Search for the cell housing the specified text and yield its [X, Y] center coordinate. 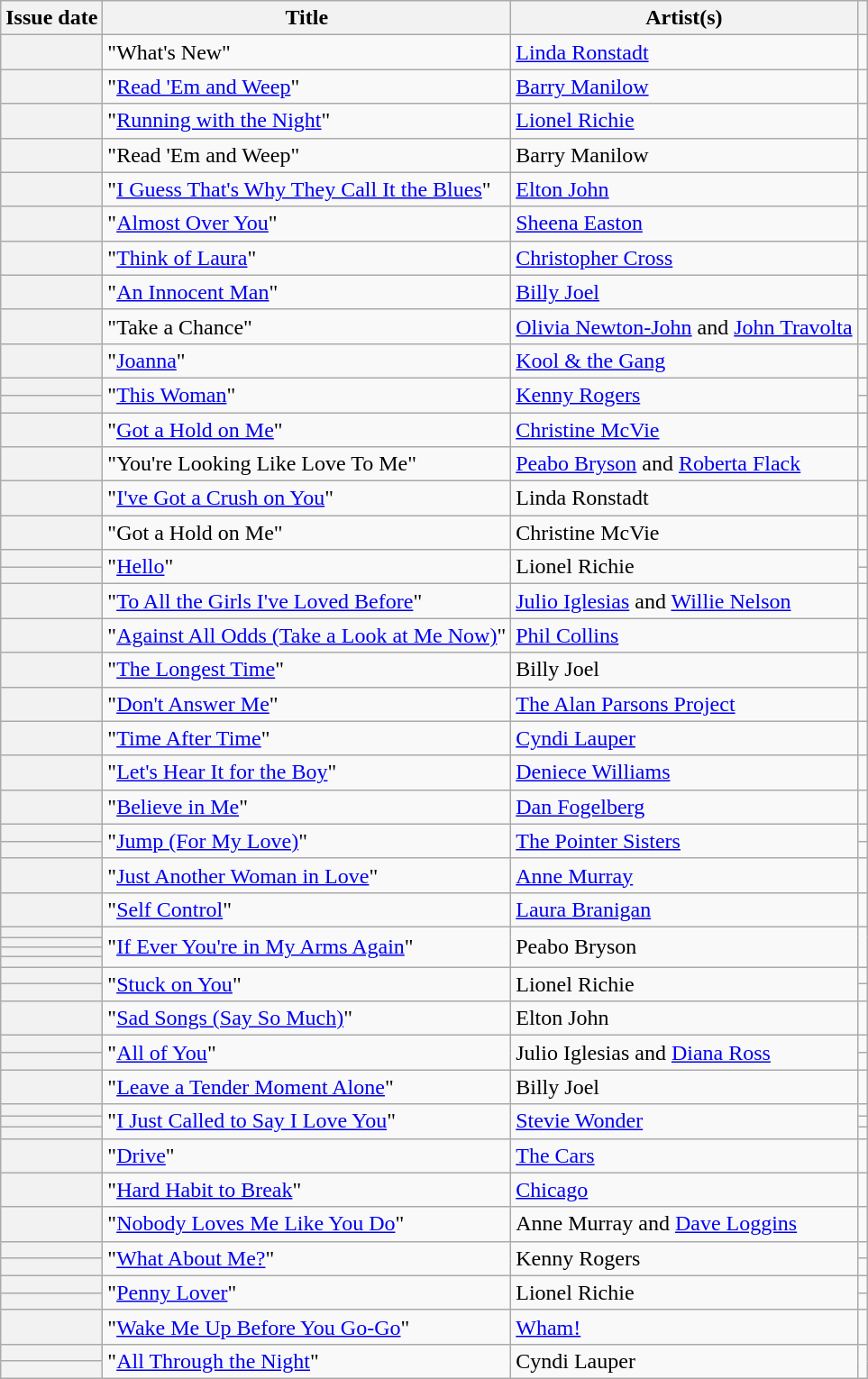
"This Woman" [306, 395]
"You're Looking Like Love To Me" [306, 464]
"All Through the Night" [306, 1361]
"Take a Chance" [306, 326]
Laura Branigan [684, 909]
Peabo Bryson and Roberta Flack [684, 464]
"What About Me?" [306, 1258]
"I Just Called to Say I Love You" [306, 1121]
Phil Collins [684, 635]
Wham! [684, 1327]
Christopher Cross [684, 258]
"Self Control" [306, 909]
"Hello" [306, 567]
"Running with the Night" [306, 121]
Title [306, 18]
Kool & the Gang [684, 361]
"Wake Me Up Before You Go-Go" [306, 1327]
"Joanna" [306, 361]
Olivia Newton-John and John Travolta [684, 326]
"Against All Odds (Take a Look at Me Now)" [306, 635]
"If Ever You're in My Arms Again" [306, 946]
The Alan Parsons Project [684, 704]
Deniece Williams [684, 772]
Chicago [684, 1190]
"Don't Answer Me" [306, 704]
Dan Fogelberg [684, 807]
"I've Got a Crush on You" [306, 498]
"Penny Lover" [306, 1292]
"Stuck on You" [306, 984]
Artist(s) [684, 18]
The Pointer Sisters [684, 841]
"The Longest Time" [306, 670]
"Think of Laura" [306, 258]
"To All the Girls I've Loved Before" [306, 601]
"An Innocent Man" [306, 292]
Issue date [52, 18]
"Nobody Loves Me Like You Do" [306, 1224]
"Hard Habit to Break" [306, 1190]
Anne Murray and Dave Loggins [684, 1224]
"Leave a Tender Moment Alone" [306, 1087]
"Jump (For My Love)" [306, 841]
Stevie Wonder [684, 1121]
"I Guess That's Why They Call It the Blues" [306, 189]
"Let's Hear It for the Boy" [306, 772]
"What's New" [306, 52]
Julio Iglesias and Diana Ross [684, 1053]
Sheena Easton [684, 224]
"Time After Time" [306, 738]
"Drive" [306, 1155]
The Cars [684, 1155]
Anne Murray [684, 875]
"Sad Songs (Say So Much)" [306, 1018]
"Believe in Me" [306, 807]
"All of You" [306, 1053]
"Almost Over You" [306, 224]
Peabo Bryson [684, 946]
Julio Iglesias and Willie Nelson [684, 601]
"Just Another Woman in Love" [306, 875]
